Determine the [X, Y] coordinate at the center of the cell enclosing the given text.  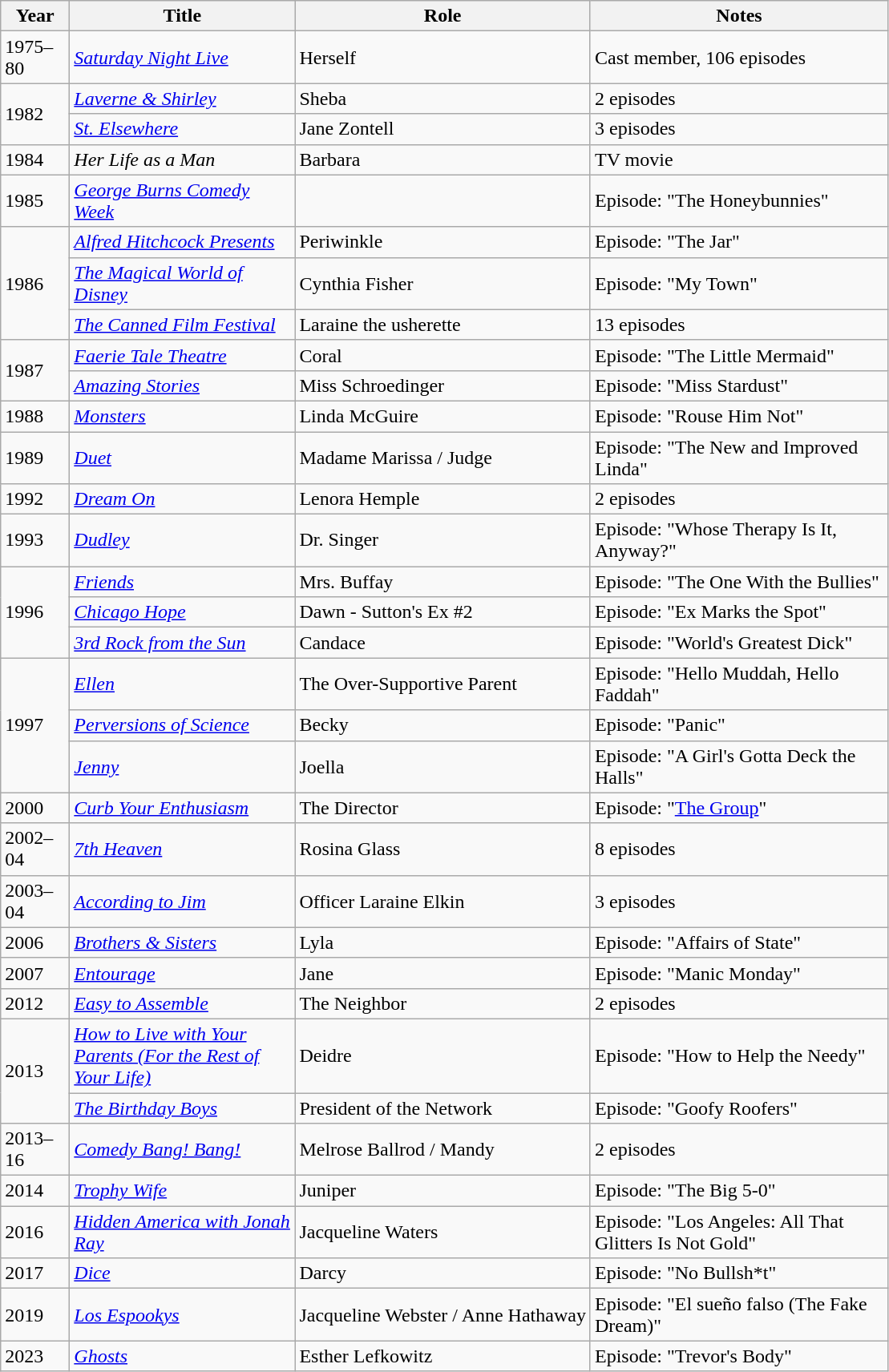
Episode: "The Little Mermaid" [739, 355]
Candace [442, 643]
Episode: "Affairs of State" [739, 942]
Episode: "The Group" [739, 808]
Miss Schroedinger [442, 385]
Darcy [442, 1273]
How to Live with Your Parents (For the Rest of Your Life) [183, 1055]
Juniper [442, 1191]
2019 [35, 1314]
According to Jim [183, 901]
Coral [442, 355]
Dr. Singer [442, 540]
Jane Zontell [442, 129]
Herself [442, 58]
Madame Marissa / Judge [442, 457]
Episode: "The Honeybunnies" [739, 200]
The Magical World of Disney [183, 284]
Curb Your Enthusiasm [183, 808]
Episode: "The One With the Bullies" [739, 582]
2017 [35, 1273]
Cynthia Fisher [442, 284]
Cast member, 106 episodes [739, 58]
Comedy Bang! Bang! [183, 1149]
8 episodes [739, 849]
Monsters [183, 416]
1987 [35, 370]
Alfred Hitchcock Presents [183, 242]
Friends [183, 582]
Episode: "The Jar" [739, 242]
1975–80 [35, 58]
1993 [35, 540]
St. Elsewhere [183, 129]
Notes [739, 16]
2006 [35, 942]
Faerie Tale Theatre [183, 355]
The Over-Supportive Parent [442, 684]
Dudley [183, 540]
1982 [35, 114]
Amazing Stories [183, 385]
Title [183, 16]
Entourage [183, 973]
1997 [35, 725]
Ellen [183, 684]
Episode: "Manic Monday" [739, 973]
The Canned Film Festival [183, 325]
Duet [183, 457]
Jenny [183, 766]
2012 [35, 1003]
2016 [35, 1233]
Linda McGuire [442, 416]
The Neighbor [442, 1003]
The Director [442, 808]
Episode: "Whose Therapy Is It, Anyway?" [739, 540]
2014 [35, 1191]
Trophy Wife [183, 1191]
Easy to Assemble [183, 1003]
Role [442, 16]
Episode: "Panic" [739, 725]
Officer Laraine Elkin [442, 901]
1996 [35, 612]
Hidden America with Jonah Ray [183, 1233]
1985 [35, 200]
Episode: "A Girl's Gotta Deck the Halls" [739, 766]
2013–16 [35, 1149]
Joella [442, 766]
Laverne & Shirley [183, 99]
7th Heaven [183, 849]
Dawn - Sutton's Ex #2 [442, 612]
Episode: "Goofy Roofers" [739, 1108]
Esther Lefkowitz [442, 1356]
Episode: "Hello Muddah, Hello Faddah" [739, 684]
Episode: "Trevor's Body" [739, 1356]
2003–04 [35, 901]
2013 [35, 1071]
Rosina Glass [442, 849]
2002–04 [35, 849]
President of the Network [442, 1108]
Brothers & Sisters [183, 942]
1986 [35, 284]
Saturday Night Live [183, 58]
Episode: "Rouse Him Not" [739, 416]
Jacqueline Waters [442, 1233]
3rd Rock from the Sun [183, 643]
2000 [35, 808]
Lenora Hemple [442, 499]
1988 [35, 416]
2007 [35, 973]
1989 [35, 457]
Mrs. Buffay [442, 582]
Jacqueline Webster / Anne Hathaway [442, 1314]
1984 [35, 159]
Dream On [183, 499]
Becky [442, 725]
Chicago Hope [183, 612]
Jane [442, 973]
Perversions of Science [183, 725]
Episode: "Miss Stardust" [739, 385]
2023 [35, 1356]
The Birthday Boys [183, 1108]
Episode: "Ex Marks the Spot" [739, 612]
Episode: "The Big 5-0" [739, 1191]
Episode: "The New and Improved Linda" [739, 457]
Episode: "No Bullsh*t" [739, 1273]
Ghosts [183, 1356]
13 episodes [739, 325]
TV movie [739, 159]
Episode: "World's Greatest Dick" [739, 643]
Episode: "How to Help the Needy" [739, 1055]
Year [35, 16]
Dice [183, 1273]
Sheba [442, 99]
Laraine the usherette [442, 325]
Periwinkle [442, 242]
Episode: "Los Angeles: All That Glitters Is Not Gold" [739, 1233]
1992 [35, 499]
Her Life as a Man [183, 159]
Los Espookys [183, 1314]
Episode: "My Town" [739, 284]
George Burns Comedy Week [183, 200]
Melrose Ballrod / Mandy [442, 1149]
Deidre [442, 1055]
Barbara [442, 159]
Lyla [442, 942]
Episode: "El sueño falso (The Fake Dream)" [739, 1314]
